Provide the [X, Y] coordinate of the cell's center where the given text is located.  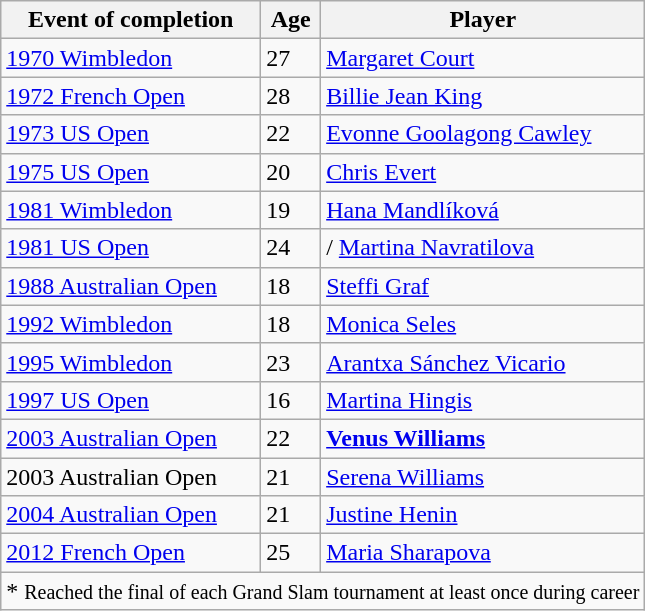
Player [483, 20]
1975 US Open [131, 172]
28 [291, 96]
27 [291, 58]
1995 Wimbledon [131, 362]
1981 US Open [131, 248]
1970 Wimbledon [131, 58]
* Reached the final of each Grand Slam tournament at least once during career [323, 591]
Event of completion [131, 20]
25 [291, 553]
1972 French Open [131, 96]
Age [291, 20]
Arantxa Sánchez Vicario [483, 362]
1988 Australian Open [131, 286]
23 [291, 362]
1973 US Open [131, 134]
Maria Sharapova [483, 553]
20 [291, 172]
Monica Seles [483, 324]
2012 French Open [131, 553]
Margaret Court [483, 58]
Martina Hingis [483, 400]
Evonne Goolagong Cawley [483, 134]
Hana Mandlíková [483, 210]
16 [291, 400]
24 [291, 248]
/ Martina Navratilova [483, 248]
Steffi Graf [483, 286]
1981 Wimbledon [131, 210]
2004 Australian Open [131, 515]
Chris Evert [483, 172]
Serena Williams [483, 477]
1997 US Open [131, 400]
Billie Jean King [483, 96]
Venus Williams [483, 438]
19 [291, 210]
Justine Henin [483, 515]
1992 Wimbledon [131, 324]
